Return (X, Y) of the center of cell containing provided text 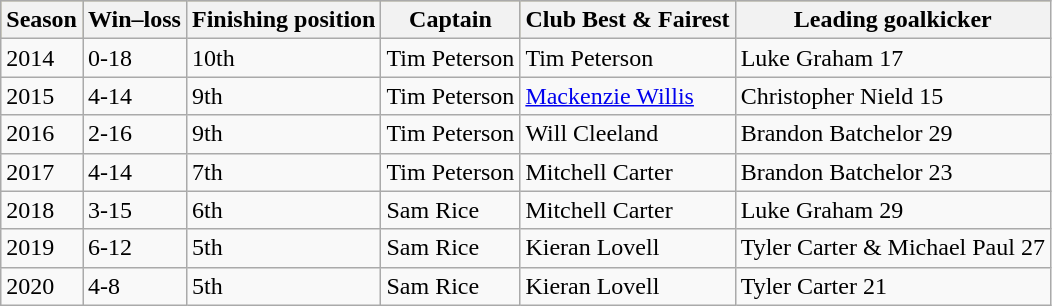
Brandon Batchelor 23 (892, 172)
Win–loss (134, 20)
Brandon Batchelor 29 (892, 134)
Luke Graham 29 (892, 210)
2018 (42, 210)
Mackenzie Willis (628, 96)
Will Cleeland (628, 134)
2017 (42, 172)
Captain (450, 20)
4-8 (134, 286)
0-18 (134, 58)
2020 (42, 286)
Tyler Carter & Michael Paul 27 (892, 248)
2-16 (134, 134)
2016 (42, 134)
Tyler Carter 21 (892, 286)
2019 (42, 248)
Luke Graham 17 (892, 58)
6th (283, 210)
7th (283, 172)
Christopher Nield 15 (892, 96)
Season (42, 20)
Finishing position (283, 20)
6-12 (134, 248)
Leading goalkicker (892, 20)
2015 (42, 96)
10th (283, 58)
Club Best & Fairest (628, 20)
3-15 (134, 210)
2014 (42, 58)
